Detect which cell encompasses the target text, then output its (X, Y) center coordinate. 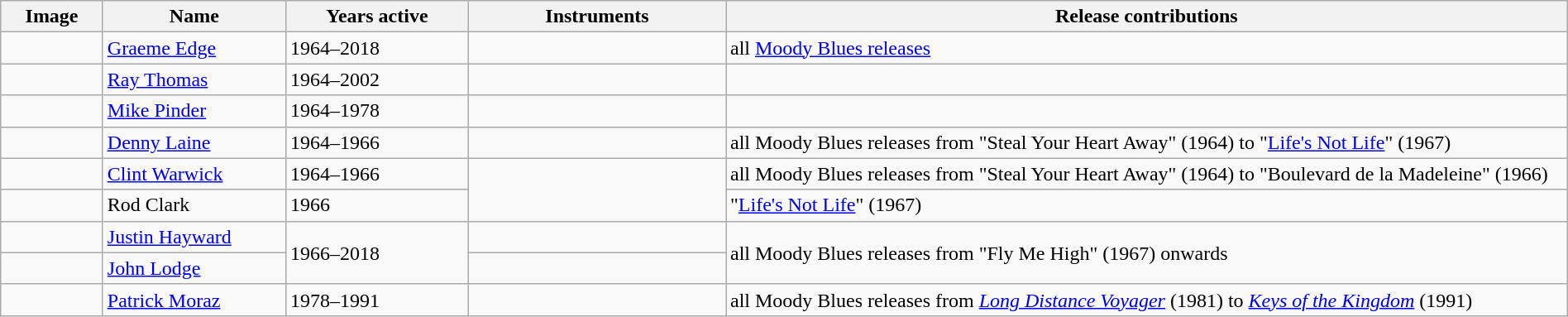
John Lodge (194, 268)
Instruments (597, 17)
all Moody Blues releases from Long Distance Voyager (1981) to Keys of the Kingdom (1991) (1147, 300)
Release contributions (1147, 17)
Image (52, 17)
1966 (377, 205)
Patrick Moraz (194, 300)
all Moody Blues releases (1147, 48)
Justin Hayward (194, 237)
Rod Clark (194, 205)
1966–2018 (377, 252)
1964–1978 (377, 111)
Ray Thomas (194, 79)
all Moody Blues releases from "Steal Your Heart Away" (1964) to "Boulevard de la Madeleine" (1966) (1147, 174)
Name (194, 17)
Denny Laine (194, 142)
all Moody Blues releases from "Fly Me High" (1967) onwards (1147, 252)
1964–2018 (377, 48)
"Life's Not Life" (1967) (1147, 205)
all Moody Blues releases from "Steal Your Heart Away" (1964) to "Life's Not Life" (1967) (1147, 142)
Graeme Edge (194, 48)
Clint Warwick (194, 174)
1978–1991 (377, 300)
Years active (377, 17)
Mike Pinder (194, 111)
1964–2002 (377, 79)
